Find where the given text appears and provide that cell's center as (x, y) coordinate. 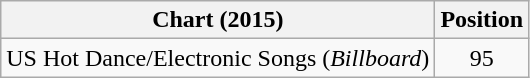
US Hot Dance/Electronic Songs (Billboard) (218, 58)
Chart (2015) (218, 20)
95 (482, 58)
Position (482, 20)
